Identify which cell holds the provided text, then report its (x, y) central coordinate. 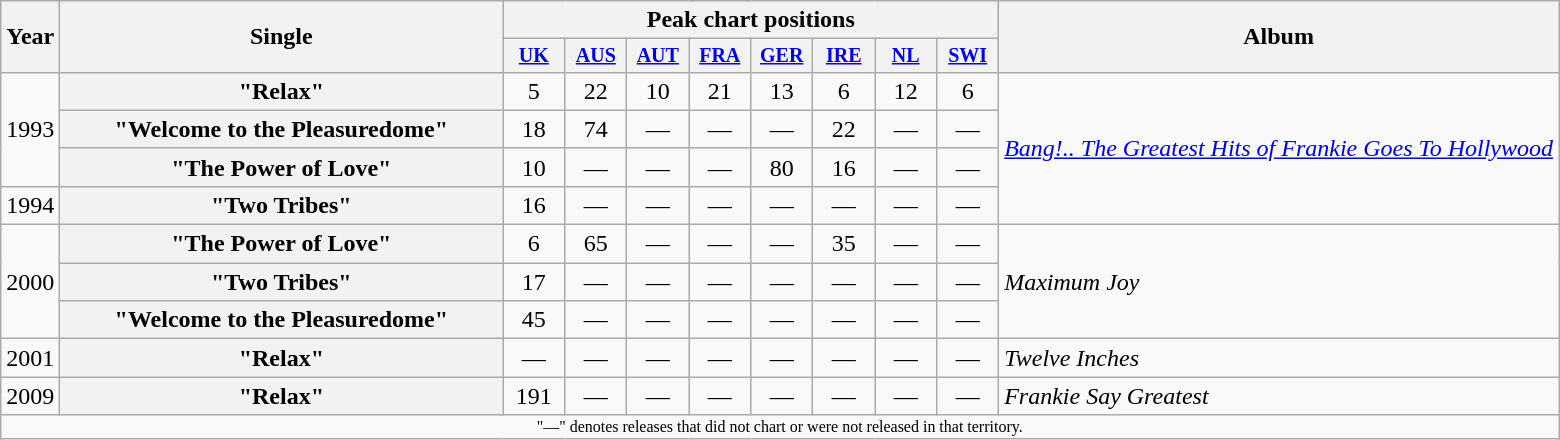
2009 (30, 396)
Twelve Inches (1279, 358)
12 (906, 91)
FRA (720, 56)
17 (534, 282)
2001 (30, 358)
Peak chart positions (751, 20)
Single (282, 37)
35 (844, 244)
13 (782, 91)
191 (534, 396)
80 (782, 167)
Frankie Say Greatest (1279, 396)
65 (596, 244)
Maximum Joy (1279, 282)
74 (596, 129)
1994 (30, 205)
"—" denotes releases that did not chart or were not released in that territory. (780, 427)
5 (534, 91)
SWI (968, 56)
Bang!.. The Greatest Hits of Frankie Goes To Hollywood (1279, 148)
AUT (658, 56)
Year (30, 37)
2000 (30, 282)
UK (534, 56)
IRE (844, 56)
Album (1279, 37)
AUS (596, 56)
18 (534, 129)
NL (906, 56)
21 (720, 91)
45 (534, 320)
GER (782, 56)
1993 (30, 129)
